Return the [x, y] coordinate for the center point of the cell that contains the specified text.  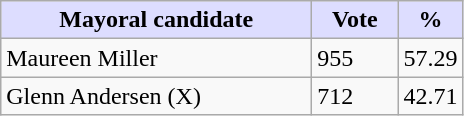
Glenn Andersen (X) [156, 96]
955 [355, 58]
712 [355, 96]
% [430, 20]
Vote [355, 20]
Maureen Miller [156, 58]
42.71 [430, 96]
57.29 [430, 58]
Mayoral candidate [156, 20]
